Scan for the cell matching the given text and deliver its (x, y) coordinate at center. 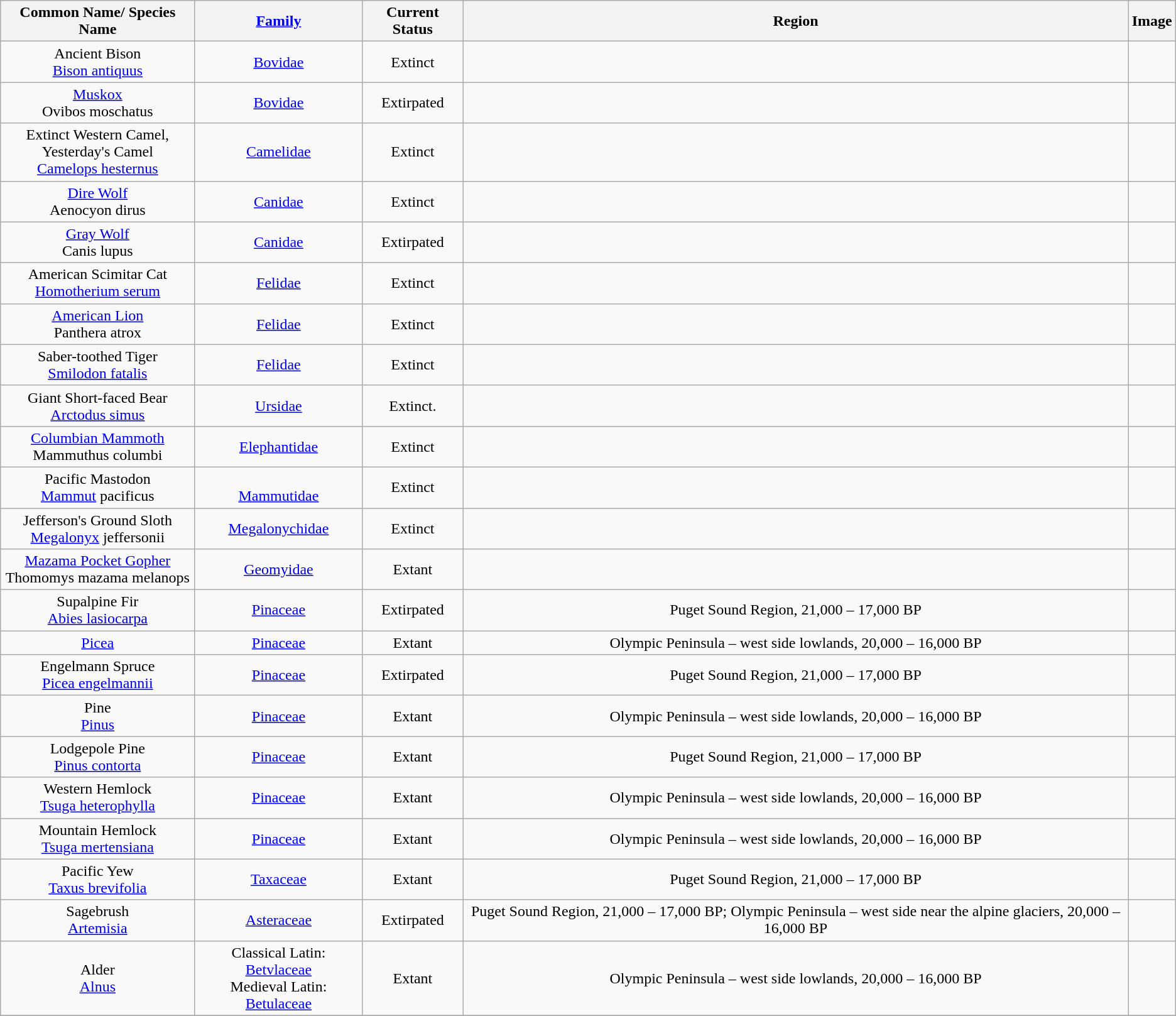
Giant Short-faced BearArctodus simus (98, 406)
PinePinus (98, 716)
MuskoxOvibos moschatus (98, 103)
Supalpine FirAbies lasiocarpa (98, 611)
Mazama Pocket GopherThomomys mazama melanops (98, 569)
Pacific YewTaxus brevifolia (98, 880)
Region (795, 21)
American Scimitar CatHomotherium serum (98, 283)
Mountain HemlockTsuga mertensiana (98, 838)
Engelmann SprucePicea engelmannii (98, 675)
Picea (98, 643)
Mammutidae (279, 488)
Ancient BisonBison antiquus (98, 62)
Camelidae (279, 152)
Dire WolfAenocyon dirus (98, 201)
Jefferson's Ground SlothMegalonyx jeffersonii (98, 528)
Asteraceae (279, 920)
Extinct Western Camel,Yesterday's CamelCamelops hesternus (98, 152)
Puget Sound Region, 21,000 – 17,000 BP; Olympic Peninsula – west side near the alpine glaciers, 20,000 – 16,000 BP (795, 920)
Ursidae (279, 406)
SagebrushArtemisia (98, 920)
Lodgepole PinePinus contorta (98, 757)
Megalonychidae (279, 528)
Western HemlockTsuga heterophylla (98, 798)
Image (1152, 21)
Gray WolfCanis lupus (98, 243)
AlderAlnus (98, 978)
American LionPanthera atrox (98, 324)
Elephantidae (279, 446)
Extinct. (413, 406)
Saber-toothed TigerSmilodon fatalis (98, 364)
Family (279, 21)
Columbian MammothMammuthus columbi (98, 446)
Pacific MastodonMammut pacificus (98, 488)
Common Name/ Species Name (98, 21)
Current Status (413, 21)
Taxaceae (279, 880)
Geomyidae (279, 569)
Classical Latin: BetvlaceaeMedieval Latin: Betulaceae (279, 978)
